Provide the (x, y) coordinate of the cell's center where the given text is located.  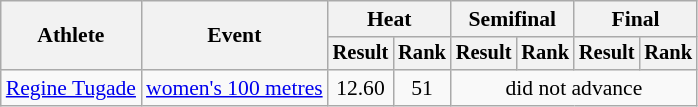
Final (636, 19)
12.60 (361, 88)
women's 100 metres (234, 88)
Athlete (71, 36)
Heat (390, 19)
Semifinal (512, 19)
Event (234, 36)
did not advance (574, 88)
Regine Tugade (71, 88)
51 (422, 88)
